Determine the (X, Y) coordinate at the center of the cell enclosing the given text.  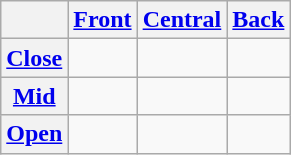
Central (182, 20)
Front (102, 20)
Open (34, 134)
Mid (34, 96)
Back (258, 20)
Close (34, 58)
